Output the [X, Y] coordinate of the center of the cell containing the given text.  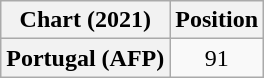
91 [217, 58]
Portugal (AFP) [86, 58]
Position [217, 20]
Chart (2021) [86, 20]
